Search for the cell housing the specified text and yield its [X, Y] center coordinate. 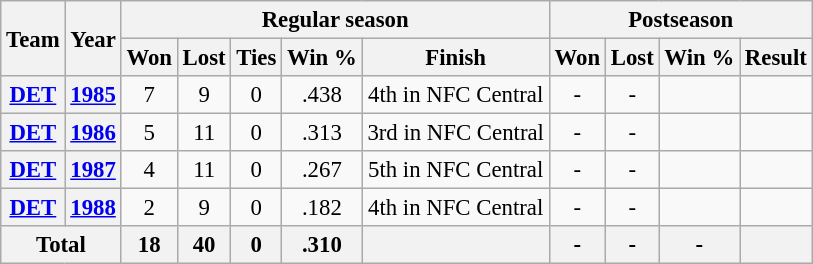
Ties [256, 58]
2 [149, 208]
1985 [93, 95]
.438 [322, 95]
3rd in NFC Central [456, 133]
Postseason [680, 20]
.310 [322, 245]
1986 [93, 133]
5 [149, 133]
Team [33, 38]
1988 [93, 208]
5th in NFC Central [456, 170]
Regular season [335, 20]
.182 [322, 208]
18 [149, 245]
.313 [322, 133]
1987 [93, 170]
Finish [456, 58]
40 [204, 245]
Year [93, 38]
Total [61, 245]
7 [149, 95]
Result [776, 58]
4 [149, 170]
.267 [322, 170]
